Find where the given text appears and provide that cell's center as (x, y) coordinate. 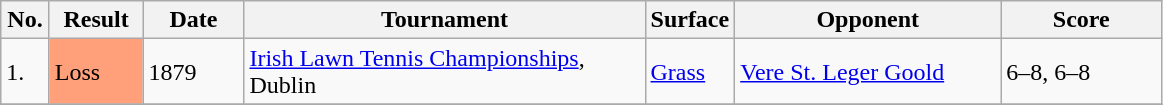
6–8, 6–8 (1082, 72)
1. (26, 72)
Date (194, 20)
Vere St. Leger Goold (868, 72)
Grass (690, 72)
Opponent (868, 20)
Score (1082, 20)
Irish Lawn Tennis Championships, Dublin (444, 72)
Tournament (444, 20)
Result (96, 20)
Loss (96, 72)
No. (26, 20)
Surface (690, 20)
1879 (194, 72)
